From the cell containing the given text, extract its center point as (x, y) coordinate. 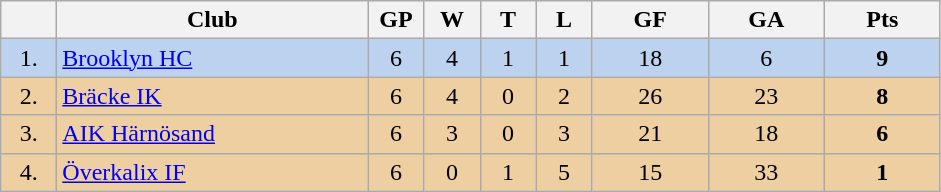
2. (29, 96)
23 (766, 96)
26 (650, 96)
5 (564, 172)
AIK Härnösand (212, 134)
T (508, 20)
9 (882, 58)
Club (212, 20)
GP (396, 20)
2 (564, 96)
GF (650, 20)
1. (29, 58)
Överkalix IF (212, 172)
Brooklyn HC (212, 58)
3. (29, 134)
15 (650, 172)
Pts (882, 20)
21 (650, 134)
Bräcke IK (212, 96)
4. (29, 172)
33 (766, 172)
W (452, 20)
GA (766, 20)
L (564, 20)
8 (882, 96)
